Provide the (x, y) coordinate of the cell's center where the given text is located.  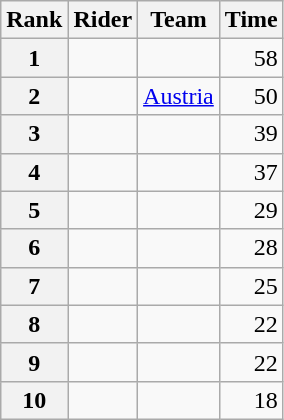
58 (251, 58)
7 (34, 286)
8 (34, 324)
9 (34, 362)
10 (34, 400)
25 (251, 286)
Austria (179, 96)
39 (251, 134)
4 (34, 172)
50 (251, 96)
5 (34, 210)
2 (34, 96)
1 (34, 58)
Rider (103, 20)
Time (251, 20)
3 (34, 134)
18 (251, 400)
37 (251, 172)
29 (251, 210)
28 (251, 248)
6 (34, 248)
Team (179, 20)
Rank (34, 20)
